From the cell containing the given text, extract its center point as [x, y] coordinate. 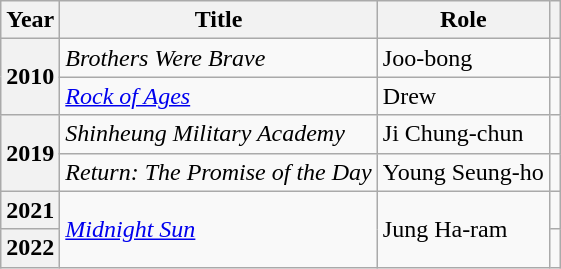
Shinheung Military Academy [218, 134]
Midnight Sun [218, 229]
2010 [30, 77]
Joo-bong [463, 58]
Jung Ha-ram [463, 229]
Brothers Were Brave [218, 58]
Year [30, 20]
Ji Chung-chun [463, 134]
2019 [30, 153]
Rock of Ages [218, 96]
2022 [30, 248]
Young Seung-ho [463, 172]
Return: The Promise of the Day [218, 172]
Title [218, 20]
Drew [463, 96]
2021 [30, 210]
Role [463, 20]
